Capture the cell that displays the provided text and extract its [x, y] central coordinate. 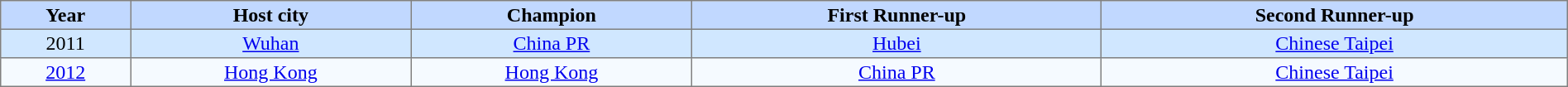
2011 [66, 43]
Second Runner-up [1335, 15]
Wuhan [271, 43]
2012 [66, 72]
Host city [271, 15]
Year [66, 15]
First Runner-up [896, 15]
Champion [552, 15]
Hubei [896, 43]
